Scan for the cell matching the given text and deliver its [x, y] coordinate at center. 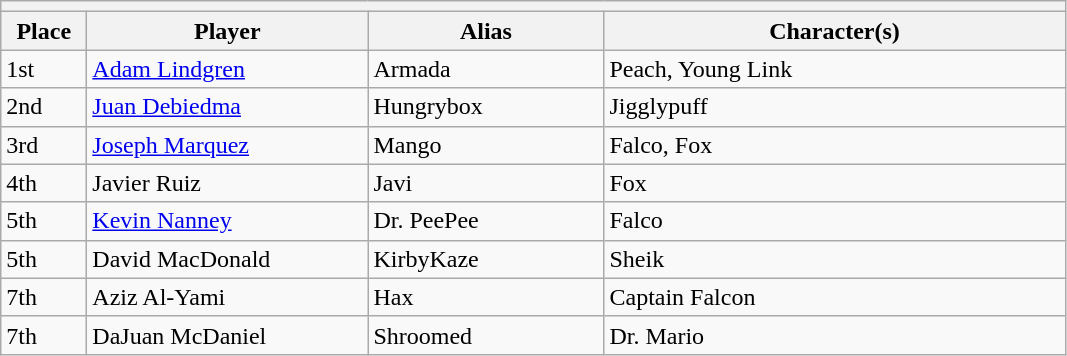
David MacDonald [228, 259]
Juan Debiedma [228, 107]
2nd [44, 107]
Shroomed [486, 335]
Aziz Al-Yami [228, 297]
3rd [44, 145]
Mango [486, 145]
Dr. Mario [834, 335]
Peach, Young Link [834, 69]
Fox [834, 183]
DaJuan McDaniel [228, 335]
Sheik [834, 259]
Javier Ruiz [228, 183]
Player [228, 31]
Falco, Fox [834, 145]
Joseph Marquez [228, 145]
Character(s) [834, 31]
Jigglypuff [834, 107]
Captain Falcon [834, 297]
Javi [486, 183]
4th [44, 183]
Alias [486, 31]
Place [44, 31]
Dr. PeePee [486, 221]
Adam Lindgren [228, 69]
Kevin Nanney [228, 221]
Armada [486, 69]
1st [44, 69]
KirbyKaze [486, 259]
Hax [486, 297]
Falco [834, 221]
Hungrybox [486, 107]
